Find where the given text appears and provide that cell's center as [x, y] coordinate. 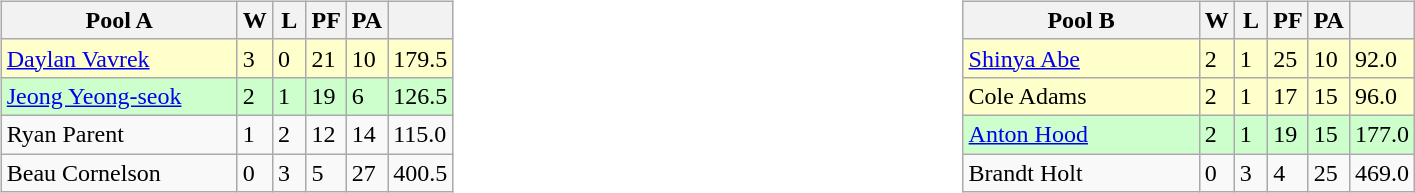
21 [326, 58]
Beau Cornelson [119, 173]
4 [1288, 173]
Cole Adams [1081, 96]
96.0 [1382, 96]
177.0 [1382, 134]
Pool B [1081, 20]
Jeong Yeong-seok [119, 96]
Brandt Holt [1081, 173]
27 [366, 173]
Ryan Parent [119, 134]
179.5 [420, 58]
5 [326, 173]
115.0 [420, 134]
400.5 [420, 173]
6 [366, 96]
Pool A [119, 20]
17 [1288, 96]
12 [326, 134]
92.0 [1382, 58]
Shinya Abe [1081, 58]
126.5 [420, 96]
469.0 [1382, 173]
14 [366, 134]
Anton Hood [1081, 134]
Daylan Vavrek [119, 58]
